Locate the cell with the specified text and output its [x, y] center coordinate. 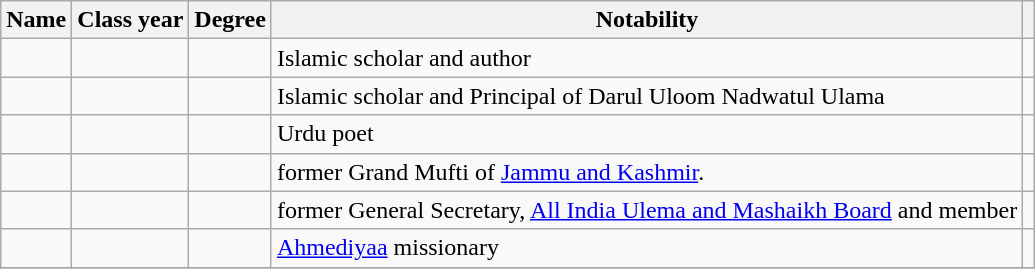
Urdu poet [646, 134]
Degree [230, 20]
Islamic scholar and Principal of Darul Uloom Nadwatul Ulama [646, 96]
Islamic scholar and author [646, 58]
Ahmediyaa missionary [646, 248]
Notability [646, 20]
Name [36, 20]
former Grand Mufti of Jammu and Kashmir. [646, 172]
former General Secretary, All India Ulema and Mashaikh Board and member [646, 210]
Class year [130, 20]
